Find where the given text appears and provide that cell's center as (X, Y) coordinate. 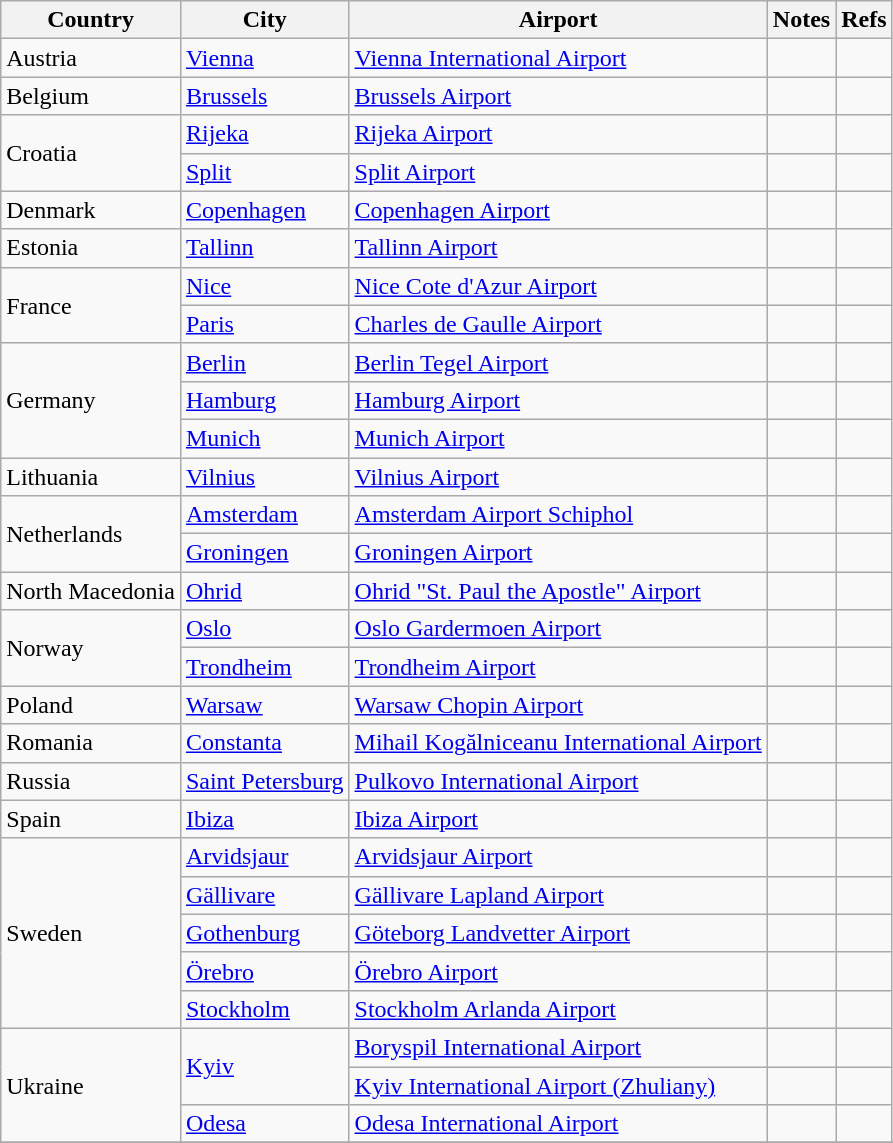
Romania (91, 743)
Belgium (91, 96)
Netherlands (91, 534)
Arvidsjaur Airport (558, 857)
Stockholm Arlanda Airport (558, 1009)
Odesa (264, 1124)
Poland (91, 705)
Charles de Gaulle Airport (558, 324)
Ibiza (264, 819)
Ibiza Airport (558, 819)
Amsterdam (264, 515)
Brussels Airport (558, 96)
Country (91, 20)
Amsterdam Airport Schiphol (558, 515)
Boryspil International Airport (558, 1047)
Vilnius Airport (558, 477)
Tallinn Airport (558, 248)
France (91, 305)
Austria (91, 58)
Rijeka Airport (558, 134)
Hamburg (264, 400)
Sweden (91, 933)
Paris (264, 324)
Copenhagen (264, 210)
Groningen (264, 553)
Split (264, 172)
Germany (91, 400)
Norway (91, 648)
Ukraine (91, 1085)
Kyiv International Airport (Zhuliany) (558, 1085)
Constanta (264, 743)
Oslo Gardermoen Airport (558, 629)
Nice Cote d'Azur Airport (558, 286)
Notes (801, 20)
Stockholm (264, 1009)
Trondheim Airport (558, 667)
Vilnius (264, 477)
Berlin (264, 362)
Warsaw Chopin Airport (558, 705)
Brussels (264, 96)
Munich Airport (558, 438)
Vienna International Airport (558, 58)
Croatia (91, 153)
Denmark (91, 210)
Gällivare (264, 895)
Vienna (264, 58)
Berlin Tegel Airport (558, 362)
Mihail Kogălniceanu International Airport (558, 743)
Kyiv (264, 1066)
City (264, 20)
Hamburg Airport (558, 400)
North Macedonia (91, 591)
Göteborg Landvetter Airport (558, 933)
Copenhagen Airport (558, 210)
Lithuania (91, 477)
Warsaw (264, 705)
Spain (91, 819)
Gällivare Lapland Airport (558, 895)
Tallinn (264, 248)
Munich (264, 438)
Pulkovo International Airport (558, 781)
Odesa International Airport (558, 1124)
Gothenburg (264, 933)
Estonia (91, 248)
Örebro Airport (558, 971)
Groningen Airport (558, 553)
Refs (864, 20)
Oslo (264, 629)
Örebro (264, 971)
Saint Petersburg (264, 781)
Nice (264, 286)
Split Airport (558, 172)
Rijeka (264, 134)
Ohrid (264, 591)
Russia (91, 781)
Airport (558, 20)
Ohrid "St. Paul the Apostle" Airport (558, 591)
Trondheim (264, 667)
Arvidsjaur (264, 857)
